Find where the given text appears and provide that cell's center as [X, Y] coordinate. 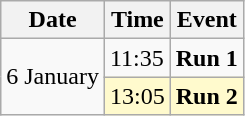
Run 1 [206, 58]
6 January [53, 77]
Run 2 [206, 96]
Time [137, 20]
13:05 [137, 96]
11:35 [137, 58]
Event [206, 20]
Date [53, 20]
